Detect which cell encompasses the target text, then output its [X, Y] center coordinate. 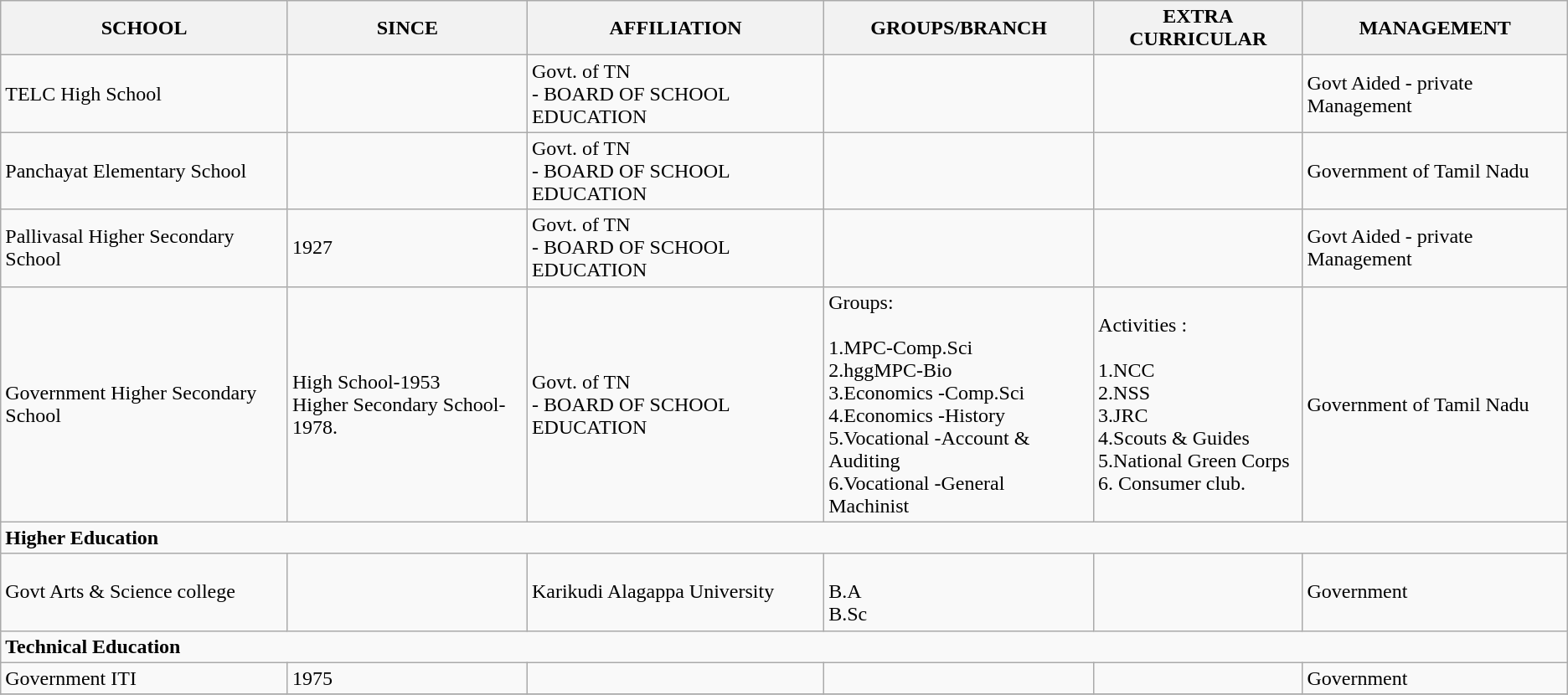
Karikudi Alagappa University [675, 592]
Government Higher Secondary School [144, 404]
Govt Arts & Science college [144, 592]
EXTRA CURRICULAR [1198, 28]
1927 [407, 248]
Panchayat Elementary School [144, 171]
TELC High School [144, 94]
MANAGEMENT [1435, 28]
Higher Education [784, 538]
GROUPS/BRANCH [959, 28]
High School-1953Higher Secondary School-1978. [407, 404]
AFFILIATION [675, 28]
Activities :1.NCC 2.NSS 3.JRC 4.Scouts & Guides 5.National Green Corps 6. Consumer club. [1198, 404]
1975 [407, 678]
Technical Education [784, 646]
SCHOOL [144, 28]
B.A B.Sc [959, 592]
Government ITI [144, 678]
Pallivasal Higher Secondary School [144, 248]
Groups:1.MPC-Comp.Sci 2.hggMPC-Bio 3.Economics -Comp.Sci 4.Economics -History 5.Vocational -Account & Auditing 6.Vocational -General Machinist [959, 404]
SINCE [407, 28]
